Identify which cell holds the provided text, then report its (X, Y) central coordinate. 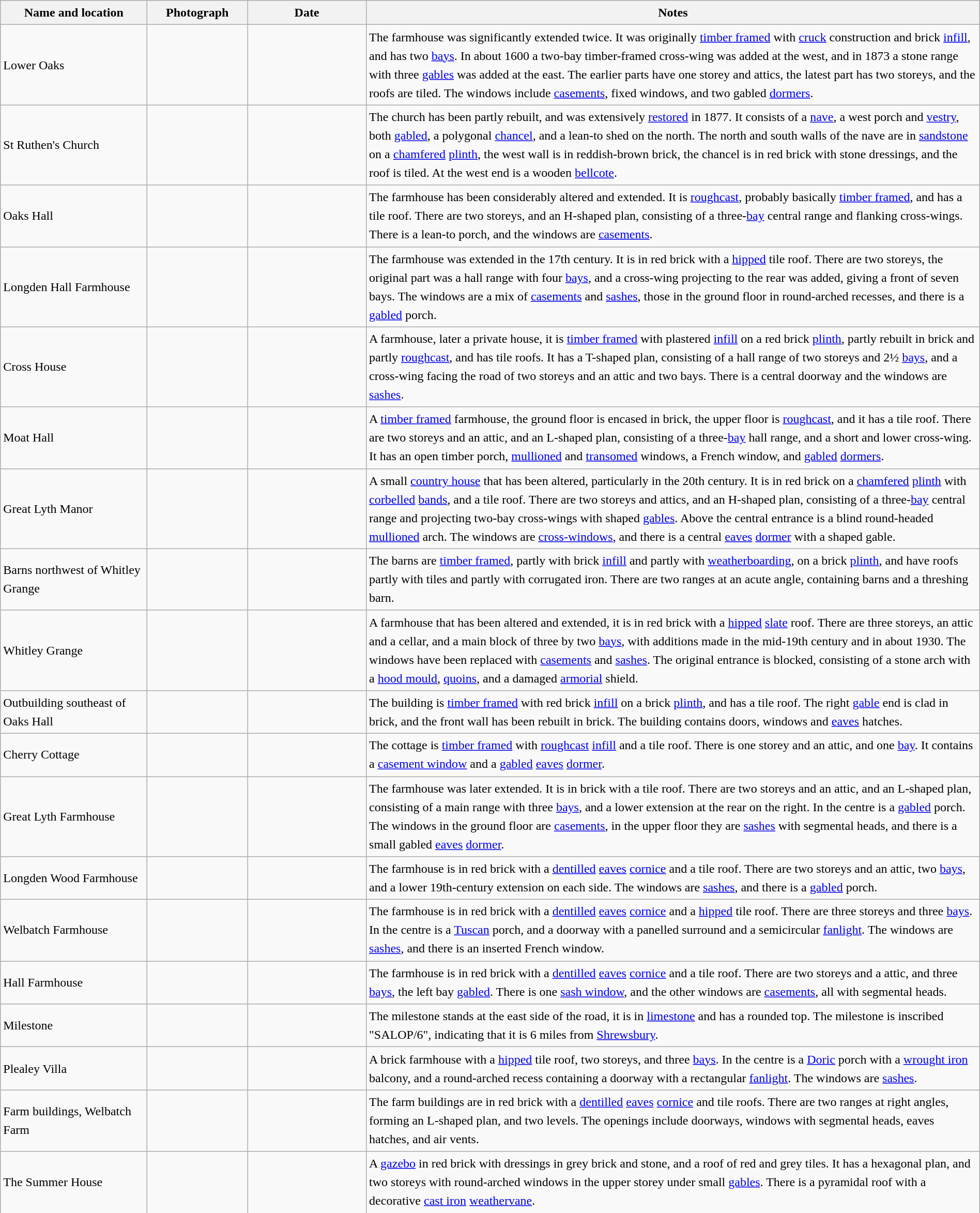
Milestone (74, 1026)
Great Lyth Manor (74, 509)
Longden Hall Farmhouse (74, 286)
Date (307, 12)
Longden Wood Farmhouse (74, 878)
Notes (673, 12)
Cross House (74, 367)
Lower Oaks (74, 65)
Plealey Villa (74, 1068)
Photograph (197, 12)
Oaks Hall (74, 216)
Whitley Grange (74, 650)
Name and location (74, 12)
The Summer House (74, 1182)
Welbatch Farmhouse (74, 931)
Hall Farmhouse (74, 982)
Farm buildings, Welbatch Farm (74, 1121)
St Ruthen's Church (74, 145)
Outbuilding southeast of Oaks Hall (74, 711)
Moat Hall (74, 437)
Cherry Cottage (74, 755)
Great Lyth Farmhouse (74, 817)
Barns northwest of Whitley Grange (74, 579)
